Output the [x, y] coordinate of the center of the cell containing the given text.  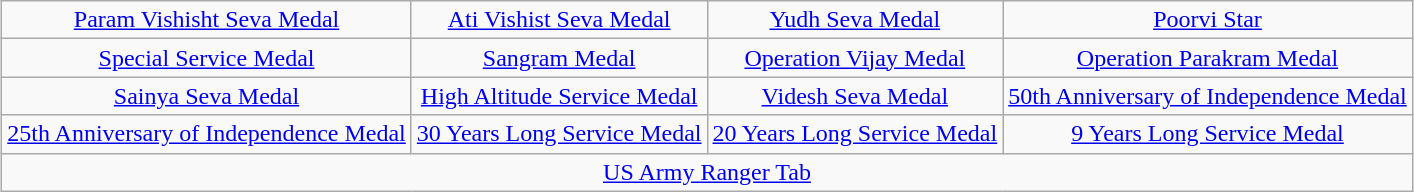
Special Service Medal [207, 58]
Sangram Medal [559, 58]
9 Years Long Service Medal [1208, 134]
US Army Ranger Tab [708, 172]
Sainya Seva Medal [207, 96]
Param Vishisht Seva Medal [207, 20]
Operation Vijay Medal [855, 58]
25th Anniversary of Independence Medal [207, 134]
High Altitude Service Medal [559, 96]
Yudh Seva Medal [855, 20]
Poorvi Star [1208, 20]
Ati Vishist Seva Medal [559, 20]
50th Anniversary of Independence Medal [1208, 96]
Videsh Seva Medal [855, 96]
Operation Parakram Medal [1208, 58]
30 Years Long Service Medal [559, 134]
20 Years Long Service Medal [855, 134]
